Locate the cell with the specified text and output its (X, Y) center coordinate. 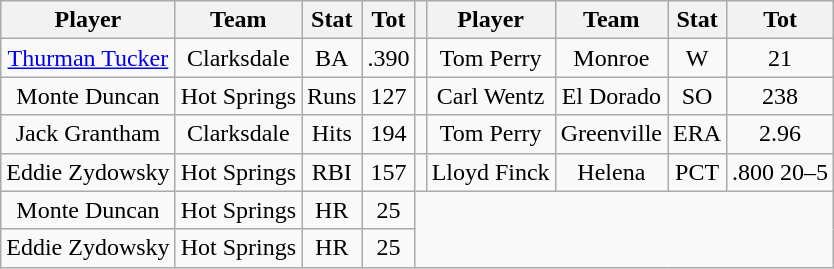
Thurman Tucker (88, 58)
127 (388, 96)
238 (780, 96)
ERA (698, 134)
Carl Wentz (490, 96)
Runs (332, 96)
194 (388, 134)
BA (332, 58)
2.96 (780, 134)
.800 20–5 (780, 172)
Greenville (611, 134)
Jack Grantham (88, 134)
Lloyd Finck (490, 172)
Helena (611, 172)
157 (388, 172)
.390 (388, 58)
El Dorado (611, 96)
Monroe (611, 58)
SO (698, 96)
21 (780, 58)
RBI (332, 172)
W (698, 58)
Hits (332, 134)
PCT (698, 172)
